Provide the (x, y) coordinate of the cell's center where the given text is located.  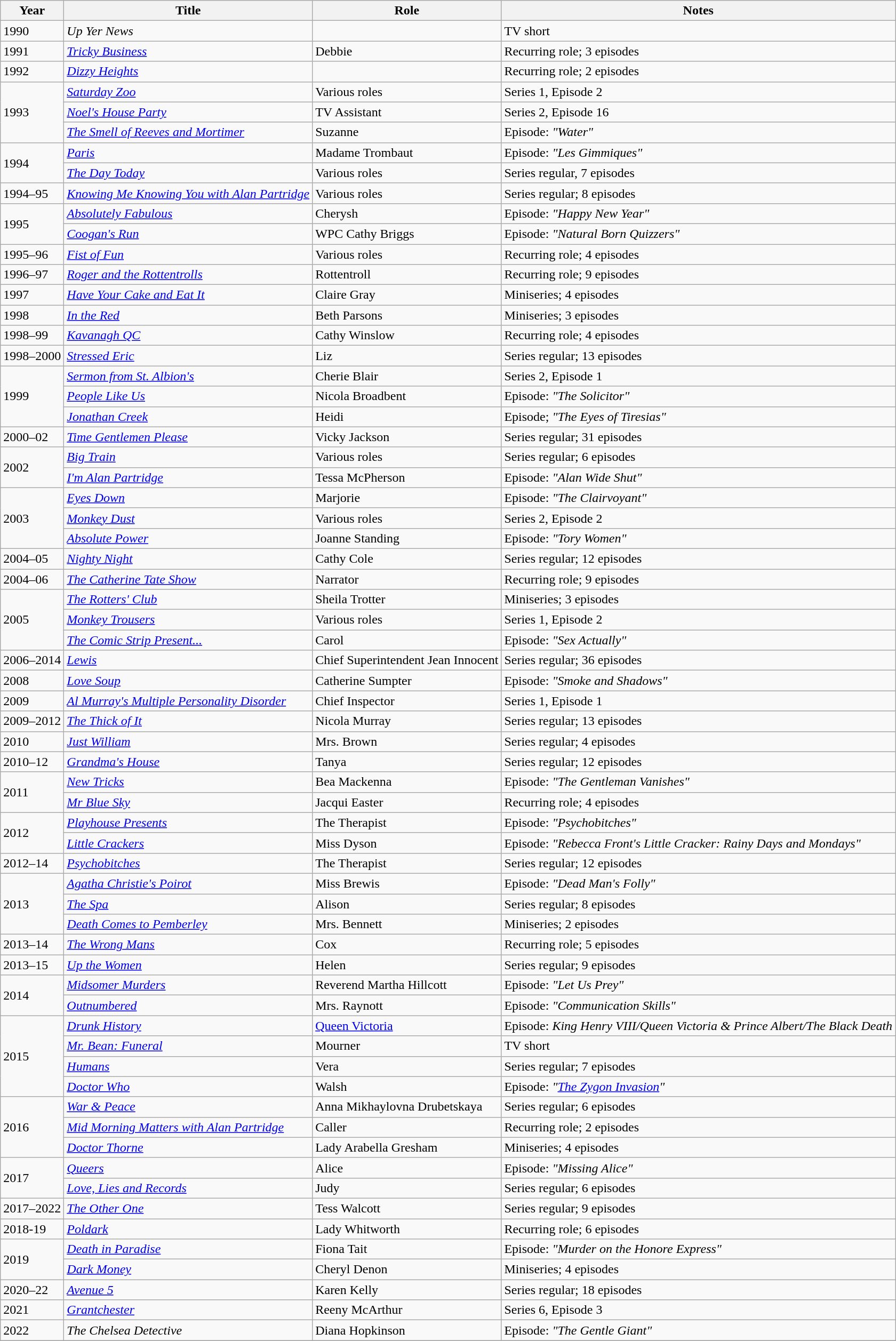
Episode: "The Gentle Giant" (699, 1330)
2016 (32, 1127)
Absolute Power (188, 538)
Al Murray's Multiple Personality Disorder (188, 701)
Chief Superintendent Jean Innocent (407, 660)
Year (32, 11)
1991 (32, 51)
Knowing Me Knowing You with Alan Partridge (188, 193)
Tessa McPherson (407, 477)
Absolutely Fabulous (188, 213)
Mr. Bean: Funeral (188, 1046)
Episode: "Les Gimmiques" (699, 153)
Lady Arabella Gresham (407, 1147)
Miss Dyson (407, 843)
Episode: "Dead Man's Folly" (699, 883)
2006–2014 (32, 660)
Rottentroll (407, 275)
1997 (32, 295)
Mr Blue Sky (188, 802)
Doctor Thorne (188, 1147)
Series regular; 18 episodes (699, 1290)
1995 (32, 223)
2012–14 (32, 863)
The Other One (188, 1208)
Roger and the Rottentrolls (188, 275)
Queers (188, 1168)
Episode: "The Solicitor" (699, 396)
Cox (407, 945)
The Spa (188, 904)
2009–2012 (32, 721)
Up Yer News (188, 31)
Monkey Dust (188, 518)
Chief Inspector (407, 701)
Agatha Christie's Poirot (188, 883)
1992 (32, 71)
Beth Parsons (407, 315)
Series regular; 31 episodes (699, 437)
2009 (32, 701)
2013 (32, 904)
Midsomer Murders (188, 985)
Stressed Eric (188, 356)
Episode: "Tory Women" (699, 538)
1993 (32, 112)
Mrs. Bennett (407, 924)
1996–97 (32, 275)
2002 (32, 467)
The Smell of Reeves and Mortimer (188, 132)
Poldark (188, 1228)
Judy (407, 1188)
Helen (407, 965)
War & Peace (188, 1107)
2011 (32, 792)
Playhouse Presents (188, 823)
2013–15 (32, 965)
2019 (32, 1259)
Series regular; 36 episodes (699, 660)
Fiona Tait (407, 1249)
Just William (188, 741)
1998 (32, 315)
New Tricks (188, 782)
Series 1, Episode 1 (699, 701)
2008 (32, 681)
Queen Victoria (407, 1026)
Episode: "Sex Actually" (699, 640)
Marjorie (407, 498)
Recurring role; 6 episodes (699, 1228)
Lady Whitworth (407, 1228)
2014 (32, 995)
Big Train (188, 457)
Drunk History (188, 1026)
Fist of Fun (188, 254)
Paris (188, 153)
Up the Women (188, 965)
2021 (32, 1310)
Mid Morning Matters with Alan Partridge (188, 1127)
Series regular; 7 episodes (699, 1066)
Sermon from St. Albion's (188, 376)
Role (407, 11)
Episode; "The Eyes of Tiresias" (699, 417)
1990 (32, 31)
Love, Lies and Records (188, 1188)
Episode: "The Zygon Invasion" (699, 1087)
Nicola Broadbent (407, 396)
Miniseries; 2 episodes (699, 924)
1999 (32, 396)
1998–2000 (32, 356)
Narrator (407, 579)
TV Assistant (407, 112)
Cherysh (407, 213)
The Chelsea Detective (188, 1330)
Liz (407, 356)
Grantchester (188, 1310)
Episode: "Murder on the Honore Express" (699, 1249)
Dark Money (188, 1270)
Monkey Trousers (188, 620)
Karen Kelly (407, 1290)
Episode: "Psychobitches" (699, 823)
Suzanne (407, 132)
Series 2, Episode 16 (699, 112)
Joanne Standing (407, 538)
Episode: "Natural Born Quizzers" (699, 234)
The Rotters' Club (188, 600)
Series 6, Episode 3 (699, 1310)
Time Gentlemen Please (188, 437)
Psychobitches (188, 863)
Noel's House Party (188, 112)
Kavanagh QC (188, 336)
Death Comes to Pemberley (188, 924)
WPC Cathy Briggs (407, 234)
2018-19 (32, 1228)
Series regular, 7 episodes (699, 173)
Eyes Down (188, 498)
Vera (407, 1066)
Diana Hopkinson (407, 1330)
In the Red (188, 315)
Episode: "Happy New Year" (699, 213)
Tanya (407, 762)
2004–06 (32, 579)
Lewis (188, 660)
Alison (407, 904)
Doctor Who (188, 1087)
Recurring role; 5 episodes (699, 945)
Cathy Cole (407, 558)
Reeny McArthur (407, 1310)
The Catherine Tate Show (188, 579)
Reverend Martha Hillcott (407, 985)
Tricky Business (188, 51)
Little Crackers (188, 843)
2017–2022 (32, 1208)
Recurring role; 3 episodes (699, 51)
Have Your Cake and Eat It (188, 295)
The Wrong Mans (188, 945)
Episode: King Henry VIII/Queen Victoria & Prince Albert/The Black Death (699, 1026)
Series regular; 4 episodes (699, 741)
Carol (407, 640)
Love Soup (188, 681)
Nighty Night (188, 558)
Series 2, Episode 2 (699, 518)
2022 (32, 1330)
Cathy Winslow (407, 336)
Episode: "Water" (699, 132)
Avenue 5 (188, 1290)
2005 (32, 620)
Episode: "Rebecca Front's Little Cracker: Rainy Days and Mondays" (699, 843)
Sheila Trotter (407, 600)
Episode: "Communication Skills" (699, 1005)
Bea Mackenna (407, 782)
2013–14 (32, 945)
Death in Paradise (188, 1249)
Walsh (407, 1087)
Anna Mikhaylovna Drubetskaya (407, 1107)
Episode: "The Gentleman Vanishes" (699, 782)
Catherine Sumpter (407, 681)
Coogan's Run (188, 234)
1998–99 (32, 336)
2015 (32, 1056)
2003 (32, 518)
Heidi (407, 417)
2020–22 (32, 1290)
Tess Walcott (407, 1208)
Alice (407, 1168)
Episode: "The Clairvoyant" (699, 498)
Humans (188, 1066)
Miss Brewis (407, 883)
Mrs. Brown (407, 741)
2004–05 (32, 558)
Episode: "Smoke and Shadows" (699, 681)
Caller (407, 1127)
Episode: "Missing Alice" (699, 1168)
I'm Alan Partridge (188, 477)
The Day Today (188, 173)
Claire Gray (407, 295)
2010–12 (32, 762)
Mourner (407, 1046)
The Comic Strip Present... (188, 640)
Nicola Murray (407, 721)
Episode: "Let Us Prey" (699, 985)
Notes (699, 11)
Episode: "Alan Wide Shut" (699, 477)
1994 (32, 163)
Series 2, Episode 1 (699, 376)
2017 (32, 1178)
2012 (32, 833)
1994–95 (32, 193)
Grandma's House (188, 762)
Saturday Zoo (188, 92)
Cheryl Denon (407, 1270)
Mrs. Raynott (407, 1005)
Cherie Blair (407, 376)
Madame Trombaut (407, 153)
Debbie (407, 51)
2000–02 (32, 437)
People Like Us (188, 396)
Vicky Jackson (407, 437)
2010 (32, 741)
Outnumbered (188, 1005)
Title (188, 11)
The Thick of It (188, 721)
Jonathan Creek (188, 417)
Jacqui Easter (407, 802)
Dizzy Heights (188, 71)
1995–96 (32, 254)
